From the cell containing the given text, extract its center point as (X, Y) coordinate. 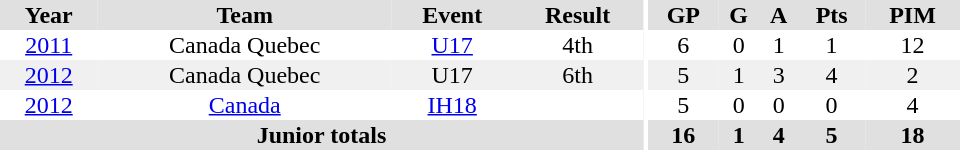
2011 (48, 45)
GP (684, 15)
IH18 (452, 105)
6 (684, 45)
Result (578, 15)
2 (912, 75)
Pts (832, 15)
4th (578, 45)
3 (778, 75)
18 (912, 135)
A (778, 15)
Junior totals (322, 135)
Canada (244, 105)
G (738, 15)
Event (452, 15)
Year (48, 15)
6th (578, 75)
PIM (912, 15)
Team (244, 15)
12 (912, 45)
16 (684, 135)
